Locate the cell with the specified text and output its (x, y) center coordinate. 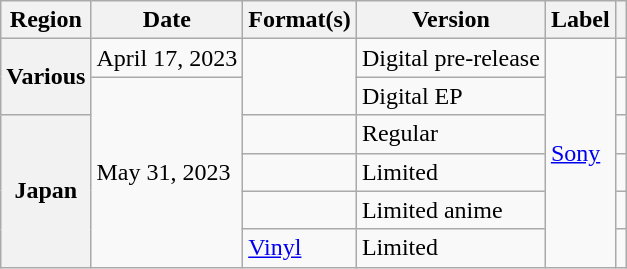
Digital EP (450, 96)
Label (580, 20)
Digital pre-release (450, 58)
Various (46, 77)
April 17, 2023 (167, 58)
May 31, 2023 (167, 172)
Limited anime (450, 210)
Date (167, 20)
Version (450, 20)
Japan (46, 191)
Regular (450, 134)
Vinyl (300, 248)
Format(s) (300, 20)
Sony (580, 153)
Region (46, 20)
